Locate the cell with the specified text and output its (x, y) center coordinate. 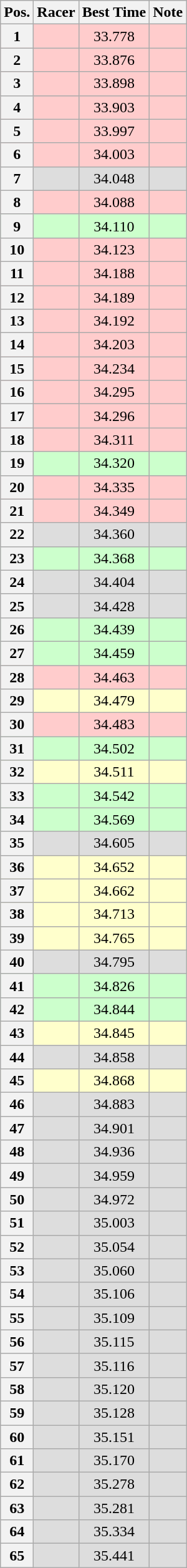
19 (17, 463)
34.826 (114, 985)
34.234 (114, 369)
35.054 (114, 1247)
60 (17, 1436)
34.368 (114, 558)
34.844 (114, 1009)
35.106 (114, 1294)
34.652 (114, 867)
4 (17, 107)
30 (17, 725)
33.876 (114, 60)
9 (17, 226)
42 (17, 1009)
34 (17, 820)
34.335 (114, 487)
46 (17, 1105)
45 (17, 1081)
Pos. (17, 12)
35.334 (114, 1532)
56 (17, 1342)
16 (17, 392)
34.311 (114, 440)
Best Time (114, 12)
34.511 (114, 772)
35.116 (114, 1365)
2 (17, 60)
34.883 (114, 1105)
34.189 (114, 298)
34.360 (114, 535)
41 (17, 985)
35.109 (114, 1318)
58 (17, 1389)
59 (17, 1413)
51 (17, 1223)
34.483 (114, 725)
34.662 (114, 891)
8 (17, 202)
34.713 (114, 914)
20 (17, 487)
34.542 (114, 796)
Racer (56, 12)
33.903 (114, 107)
21 (17, 511)
34.605 (114, 843)
63 (17, 1508)
32 (17, 772)
55 (17, 1318)
50 (17, 1199)
34.463 (114, 677)
38 (17, 914)
1 (17, 36)
48 (17, 1152)
6 (17, 155)
27 (17, 653)
34.845 (114, 1033)
24 (17, 582)
35.441 (114, 1556)
29 (17, 701)
34.502 (114, 748)
34.088 (114, 202)
34.404 (114, 582)
5 (17, 131)
35 (17, 843)
35.003 (114, 1223)
23 (17, 558)
34.858 (114, 1057)
11 (17, 273)
33 (17, 796)
34.048 (114, 178)
43 (17, 1033)
35.115 (114, 1342)
34.439 (114, 629)
34.295 (114, 392)
35.128 (114, 1413)
7 (17, 178)
34.003 (114, 155)
65 (17, 1556)
31 (17, 748)
34.320 (114, 463)
34.349 (114, 511)
61 (17, 1461)
44 (17, 1057)
34.110 (114, 226)
18 (17, 440)
34.765 (114, 938)
33.898 (114, 84)
53 (17, 1270)
15 (17, 369)
35.170 (114, 1461)
47 (17, 1128)
14 (17, 345)
35.281 (114, 1508)
10 (17, 249)
34.188 (114, 273)
36 (17, 867)
35.060 (114, 1270)
54 (17, 1294)
22 (17, 535)
62 (17, 1484)
49 (17, 1176)
34.296 (114, 416)
35.151 (114, 1436)
39 (17, 938)
64 (17, 1532)
34.795 (114, 962)
34.936 (114, 1152)
34.479 (114, 701)
26 (17, 629)
12 (17, 298)
13 (17, 321)
35.120 (114, 1389)
3 (17, 84)
52 (17, 1247)
Note (168, 12)
34.901 (114, 1128)
34.569 (114, 820)
35.278 (114, 1484)
37 (17, 891)
34.123 (114, 249)
34.203 (114, 345)
34.192 (114, 321)
33.997 (114, 131)
17 (17, 416)
34.972 (114, 1199)
33.778 (114, 36)
34.868 (114, 1081)
40 (17, 962)
25 (17, 606)
28 (17, 677)
34.959 (114, 1176)
57 (17, 1365)
34.459 (114, 653)
34.428 (114, 606)
